Pinpoint the cell where the given text exists, returning its [x, y] midpoint coordinate. 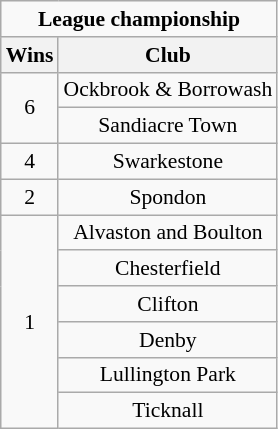
2 [30, 197]
Clifton [168, 304]
Sandiacre Town [168, 126]
Lullington Park [168, 375]
Ockbrook & Borrowash [168, 90]
Swarkestone [168, 162]
4 [30, 162]
Ticknall [168, 411]
Spondon [168, 197]
1 [30, 322]
Wins [30, 55]
Alvaston and Boulton [168, 233]
Denby [168, 340]
League championship [139, 19]
6 [30, 108]
Club [168, 55]
Chesterfield [168, 269]
